Capture the cell that displays the provided text and extract its [X, Y] central coordinate. 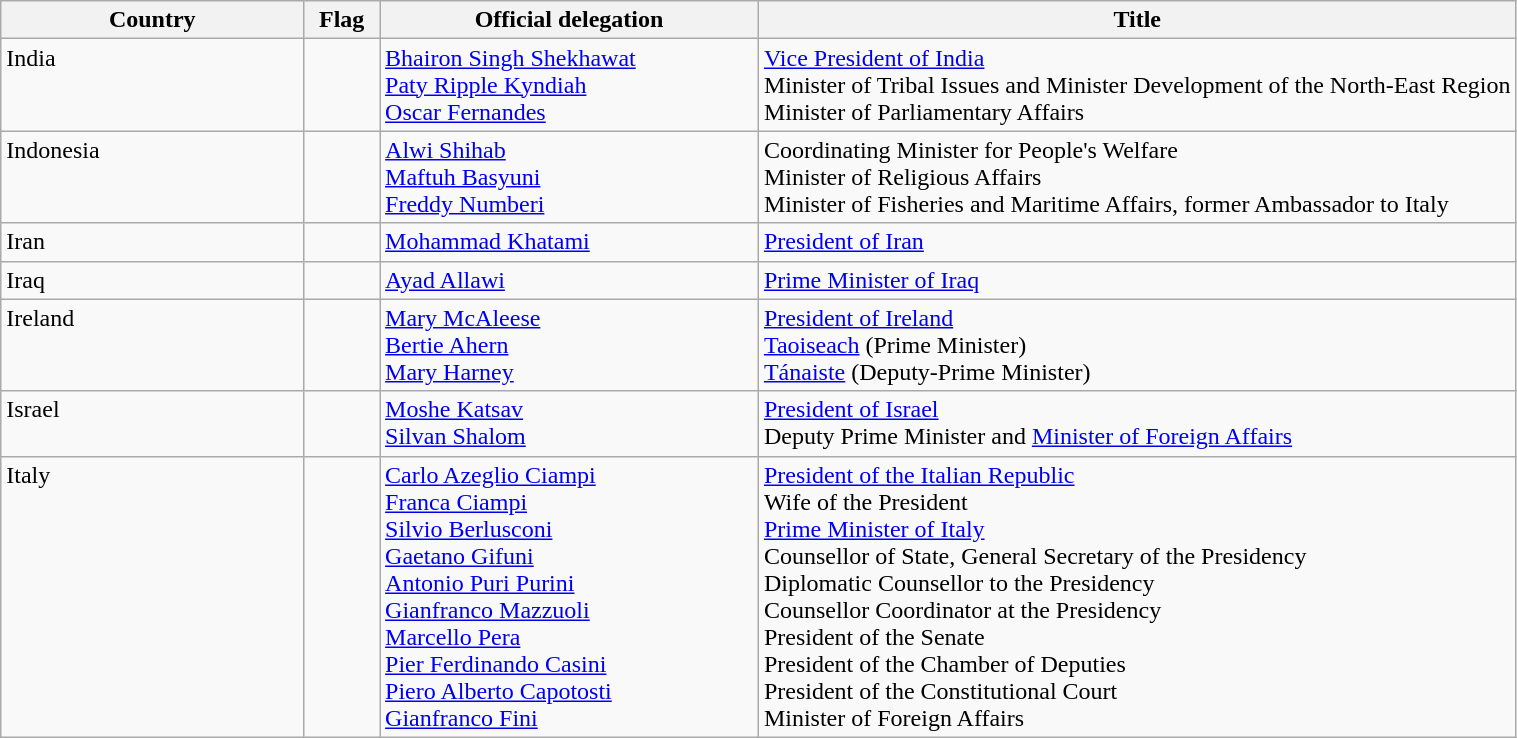
Mary McAleeseBertie AhernMary Harney [570, 345]
Vice President of IndiaMinister of Tribal Issues and Minister Development of the North-East RegionMinister of Parliamentary Affairs [1137, 85]
President of IsraelDeputy Prime Minister and Minister of Foreign Affairs [1137, 424]
Indonesia [152, 177]
Moshe KatsavSilvan Shalom [570, 424]
Official delegation [570, 20]
Alwi ShihabMaftuh BasyuniFreddy Numberi [570, 177]
Bhairon Singh ShekhawatPaty Ripple KyndiahOscar Fernandes [570, 85]
President of Iran [1137, 242]
Ayad Allawi [570, 280]
Italy [152, 596]
India [152, 85]
Mohammad Khatami [570, 242]
Iraq [152, 280]
President of IrelandTaoiseach (Prime Minister)Tánaiste (Deputy-Prime Minister) [1137, 345]
Ireland [152, 345]
Israel [152, 424]
Prime Minister of Iraq [1137, 280]
Flag [342, 20]
Country [152, 20]
Iran [152, 242]
Coordinating Minister for People's WelfareMinister of Religious AffairsMinister of Fisheries and Maritime Affairs, former Ambassador to Italy [1137, 177]
Title [1137, 20]
